Scan for the cell matching the given text and deliver its (x, y) coordinate at center. 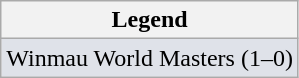
Winmau World Masters (1–0) (150, 58)
Legend (150, 20)
